Return the [x, y] coordinate for the center point of the cell that contains the specified text.  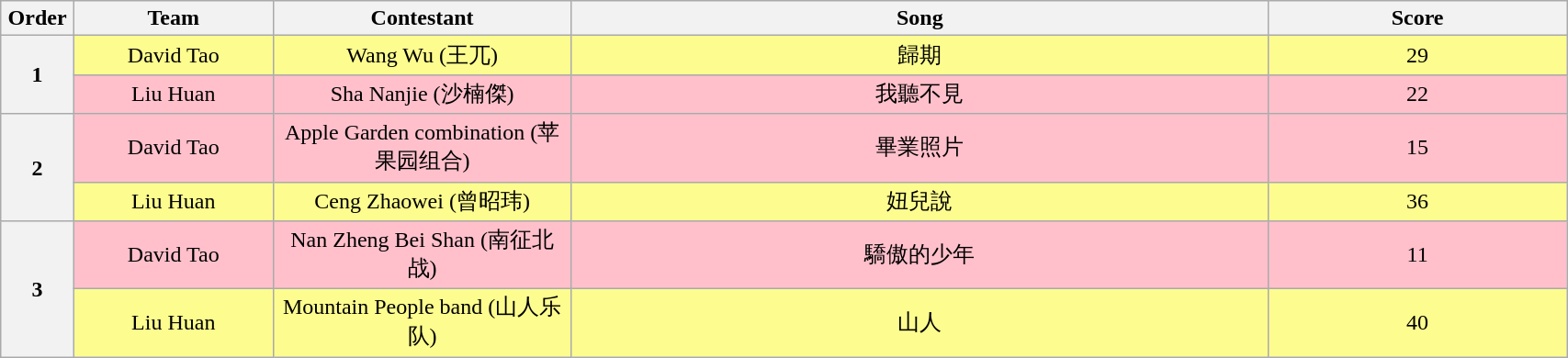
11 [1418, 255]
Song [919, 18]
22 [1418, 94]
歸期 [919, 55]
Order [38, 18]
40 [1418, 323]
我聽不見 [919, 94]
Score [1418, 18]
29 [1418, 55]
Mountain People band (山人乐队) [423, 323]
Apple Garden combination (苹果园组合) [423, 148]
36 [1418, 202]
驕傲的少年 [919, 255]
Wang Wu (王兀) [423, 55]
3 [38, 289]
15 [1418, 148]
Ceng Zhaowei (曾昭玮) [423, 202]
Team [173, 18]
山人 [919, 323]
Nan Zheng Bei Shan (南征北战) [423, 255]
2 [38, 167]
畢業照片 [919, 148]
Contestant [423, 18]
Sha Nanjie (沙楠傑) [423, 94]
1 [38, 75]
妞兒說 [919, 202]
